Output the [x, y] coordinate of the center of the cell containing the given text.  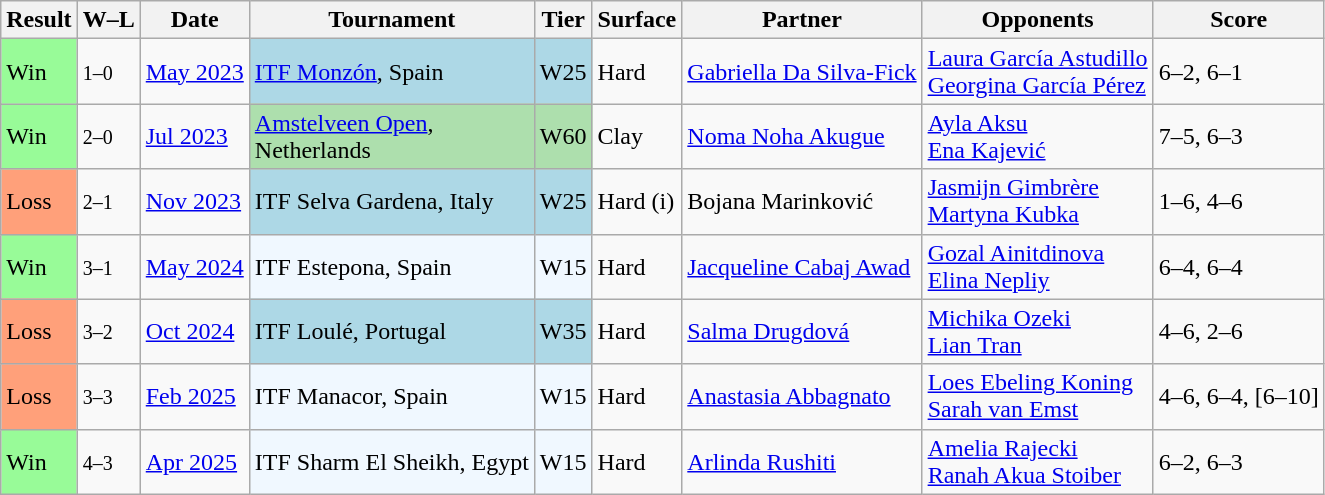
Ayla Aksu Ena Kajević [1038, 136]
7–5, 6–3 [1238, 136]
Oct 2024 [194, 332]
Gozal Ainitdinova Elina Nepliy [1038, 266]
Tournament [392, 20]
ITF Loulé, Portugal [392, 332]
Laura García Astudillo Georgina García Pérez [1038, 72]
Bojana Marinković [802, 202]
Jacqueline Cabaj Awad [802, 266]
Amstelveen Open, Netherlands [392, 136]
Result [39, 20]
Date [194, 20]
3–3 [108, 396]
Arlinda Rushiti [802, 462]
ITF Selva Gardena, Italy [392, 202]
Tier [563, 20]
Feb 2025 [194, 396]
Opponents [1038, 20]
4–3 [108, 462]
4–6, 2–6 [1238, 332]
2–1 [108, 202]
3–2 [108, 332]
W35 [563, 332]
Surface [637, 20]
Hard (i) [637, 202]
3–1 [108, 266]
2–0 [108, 136]
Gabriella Da Silva-Fick [802, 72]
Clay [637, 136]
Amelia Rajecki Ranah Akua Stoiber [1038, 462]
Partner [802, 20]
W60 [563, 136]
6–2, 6–3 [1238, 462]
W–L [108, 20]
ITF Monzón, Spain [392, 72]
Loes Ebeling Koning Sarah van Emst [1038, 396]
Salma Drugdová [802, 332]
Apr 2025 [194, 462]
4–6, 6–4, [6–10] [1238, 396]
Jasmijn Gimbrère Martyna Kubka [1038, 202]
1–6, 4–6 [1238, 202]
Michika Ozeki Lian Tran [1038, 332]
Jul 2023 [194, 136]
Score [1238, 20]
May 2024 [194, 266]
ITF Estepona, Spain [392, 266]
6–4, 6–4 [1238, 266]
May 2023 [194, 72]
Anastasia Abbagnato [802, 396]
ITF Sharm El Sheikh, Egypt [392, 462]
ITF Manacor, Spain [392, 396]
6–2, 6–1 [1238, 72]
1–0 [108, 72]
Nov 2023 [194, 202]
Noma Noha Akugue [802, 136]
